Identify which cell holds the provided text, then report its [x, y] central coordinate. 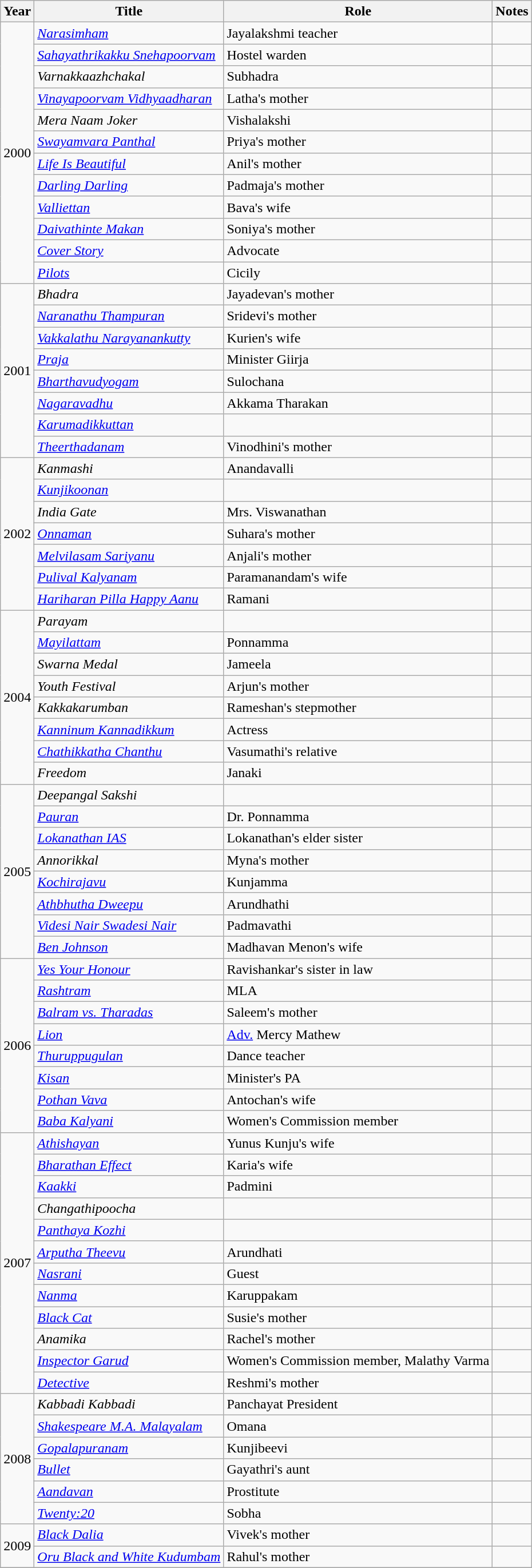
Antochan's wife [358, 1100]
Arputha Theevu [129, 1252]
Priya's mother [358, 142]
Yes Your Honour [129, 969]
2005 [17, 871]
Kurien's wife [358, 338]
Hariharan Pilla Happy Aanu [129, 599]
Kanmashi [129, 468]
Pulival Kalyanam [129, 577]
2007 [17, 1263]
Dance teacher [358, 1056]
Theerthadanam [129, 447]
Panchayat President [358, 1404]
Shakespeare M.A. Malayalam [129, 1426]
2000 [17, 153]
Janaki [358, 773]
Rachel's mother [358, 1339]
Bharathan Effect [129, 1165]
2004 [17, 697]
Subhadra [358, 77]
Ben Johnson [129, 947]
Paramanandam's wife [358, 577]
Narasimham [129, 33]
Sobha [358, 1513]
Year [17, 11]
Pilots [129, 273]
Sulochana [358, 381]
Padmaja's mother [358, 185]
Youth Festival [129, 686]
Vishalakshi [358, 120]
Vakkalathu Narayanankutty [129, 338]
Women's Commission member, Malathy Varma [358, 1361]
Women's Commission member [358, 1121]
Chathikkatha Chanthu [129, 751]
Kabbadi Kabbadi [129, 1404]
Bullet [129, 1470]
Kakkakarumban [129, 708]
Annorikkal [129, 860]
Life Is Beautiful [129, 164]
Oru Black and White Kudumbam [129, 1557]
Nagaravadhu [129, 403]
Praja [129, 360]
Kanninum Kannadikkum [129, 730]
2006 [17, 1045]
Soniya's mother [358, 229]
Padmini [358, 1187]
2009 [17, 1546]
Kaakki [129, 1187]
Padmavathi [358, 925]
Myna's mother [358, 860]
Dr. Ponnamma [358, 817]
Pauran [129, 817]
Aandavan [129, 1491]
Gopalapuranam [129, 1448]
Yunus Kunju's wife [358, 1143]
Vivek's mother [358, 1535]
Daivathinte Makan [129, 229]
Sridevi's mother [358, 316]
Changathipoocha [129, 1208]
Minister Giirja [358, 360]
Kunjibeevi [358, 1448]
Actress [358, 730]
Vasumathi's relative [358, 751]
Role [358, 11]
Inspector Garud [129, 1361]
Rameshan's stepmother [358, 708]
Kochirajavu [129, 882]
Reshmi's mother [358, 1383]
Mayilattam [129, 643]
Vinayapoorvam Vidhyaadharan [129, 98]
Adv. Mercy Mathew [358, 1034]
Gayathri's aunt [358, 1470]
Pothan Vava [129, 1100]
Athbhutha Dweepu [129, 904]
Prostitute [358, 1491]
Vinodhini's mother [358, 447]
Susie's mother [358, 1317]
Kunjamma [358, 882]
Twenty:20 [129, 1513]
Bharthavudyogam [129, 381]
Title [129, 11]
Omana [358, 1426]
Rahul's mother [358, 1557]
Saleem's mother [358, 1013]
Hostel warden [358, 55]
Anamika [129, 1339]
Madhavan Menon's wife [358, 947]
Freedom [129, 773]
Anil's mother [358, 164]
MLA [358, 991]
2002 [17, 534]
2008 [17, 1459]
Darling Darling [129, 185]
Anjali's mother [358, 555]
Kisan [129, 1078]
Mera Naam Joker [129, 120]
Parayam [129, 620]
Notes [512, 11]
Bhadra [129, 295]
Melvilasam Sariyanu [129, 555]
Jayalakshmi teacher [358, 33]
Jameela [358, 664]
Black Dalia [129, 1535]
Ponnamma [358, 643]
Cover Story [129, 250]
Varnakkaazhchakal [129, 77]
Jayadevan's mother [358, 295]
Bava's wife [358, 207]
Lion [129, 1034]
Black Cat [129, 1317]
Balram vs. Tharadas [129, 1013]
Lokanathan's elder sister [358, 838]
Arjun's mother [358, 686]
Nasrani [129, 1273]
Arundhathi [358, 904]
Deepangal Sakshi [129, 795]
2001 [17, 371]
Baba Kalyani [129, 1121]
Nanma [129, 1295]
Naranathu Thampuran [129, 316]
Swarna Medal [129, 664]
India Gate [129, 512]
Advocate [358, 250]
Onnaman [129, 534]
Arundhati [358, 1252]
Karuppakam [358, 1295]
Sahayathrikakku Snehapoorvam [129, 55]
Videsi Nair Swadesi Nair [129, 925]
Athishayan [129, 1143]
Valliettan [129, 207]
Panthaya Kozhi [129, 1230]
Swayamvara Panthal [129, 142]
Ravishankar's sister in law [358, 969]
Rashtram [129, 991]
Suhara's mother [358, 534]
Lokanathan IAS [129, 838]
Akkama Tharakan [358, 403]
Latha's mother [358, 98]
Anandavalli [358, 468]
Ramani [358, 599]
Karumadikkuttan [129, 425]
Kunjikoonan [129, 490]
Guest [358, 1273]
Detective [129, 1383]
Cicily [358, 273]
Karia's wife [358, 1165]
Thuruppugulan [129, 1056]
Mrs. Viswanathan [358, 512]
Minister's PA [358, 1078]
